Determine the (x, y) coordinate at the center of the cell enclosing the given text.  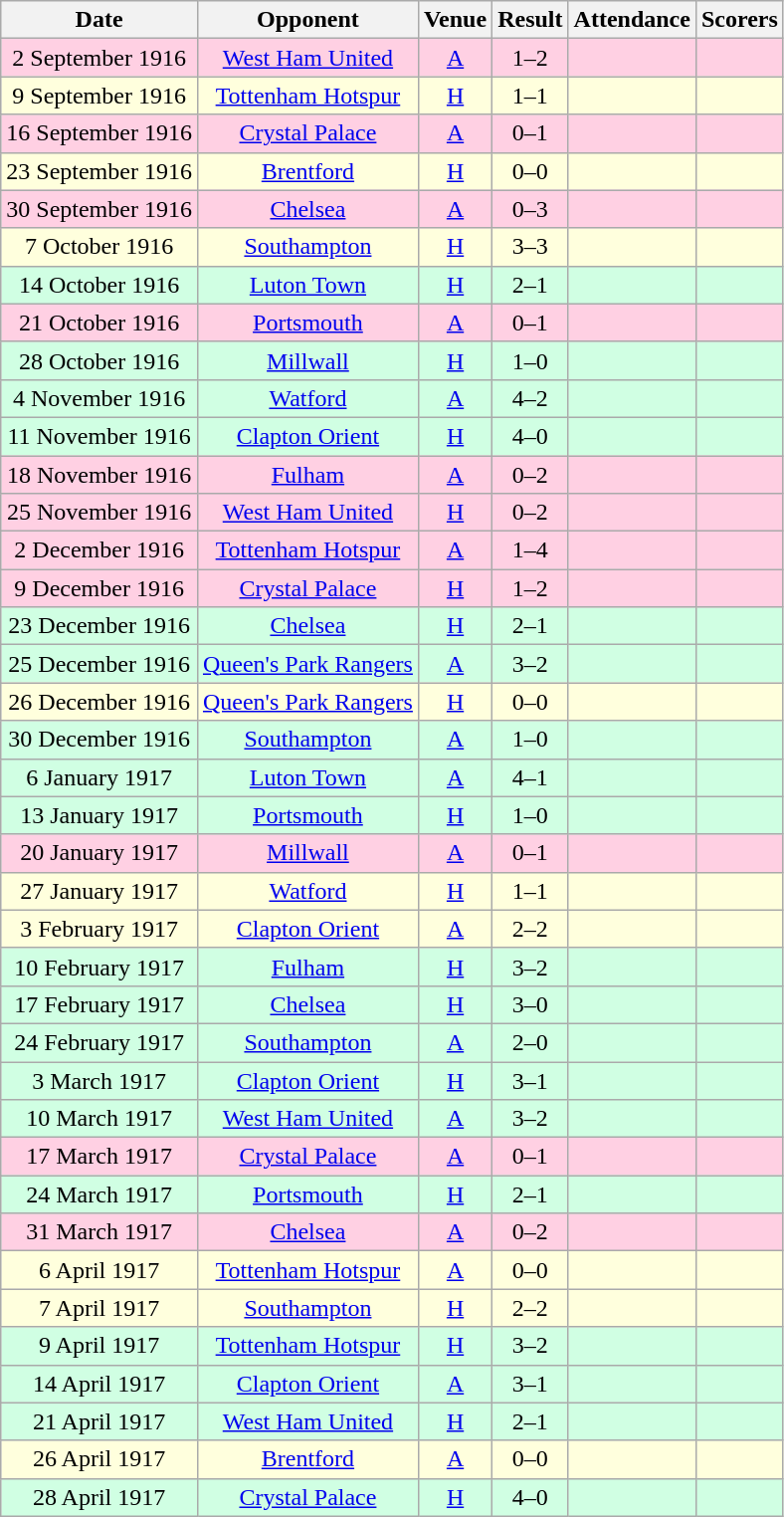
7 October 1916 (99, 247)
28 October 1916 (99, 360)
Venue (455, 20)
28 April 1917 (99, 1497)
23 September 1916 (99, 171)
21 April 1917 (99, 1421)
3–0 (530, 1004)
17 February 1917 (99, 1004)
6 January 1917 (99, 777)
4 November 1916 (99, 398)
0–3 (530, 209)
30 December 1916 (99, 740)
7 April 1917 (99, 1308)
2 December 1916 (99, 550)
3 February 1917 (99, 929)
4–1 (530, 777)
9 December 1916 (99, 588)
13 January 1917 (99, 815)
27 January 1917 (99, 891)
6 April 1917 (99, 1270)
3–3 (530, 247)
14 October 1916 (99, 285)
25 December 1916 (99, 664)
25 November 1916 (99, 513)
9 April 1917 (99, 1346)
10 March 1917 (99, 1119)
9 September 1916 (99, 96)
26 April 1917 (99, 1459)
Scorers (739, 20)
1–4 (530, 550)
17 March 1917 (99, 1157)
Attendance (632, 20)
16 September 1916 (99, 133)
24 February 1917 (99, 1042)
14 April 1917 (99, 1384)
18 November 1916 (99, 475)
2–0 (530, 1042)
11 November 1916 (99, 436)
4–2 (530, 398)
30 September 1916 (99, 209)
20 January 1917 (99, 853)
26 December 1916 (99, 702)
Opponent (307, 20)
23 December 1916 (99, 626)
10 February 1917 (99, 967)
Result (530, 20)
3 March 1917 (99, 1080)
24 March 1917 (99, 1194)
Date (99, 20)
31 March 1917 (99, 1232)
21 October 1916 (99, 323)
2 September 1916 (99, 58)
